For the text-containing cell, return its midpoint in (x, y) coordinate format. 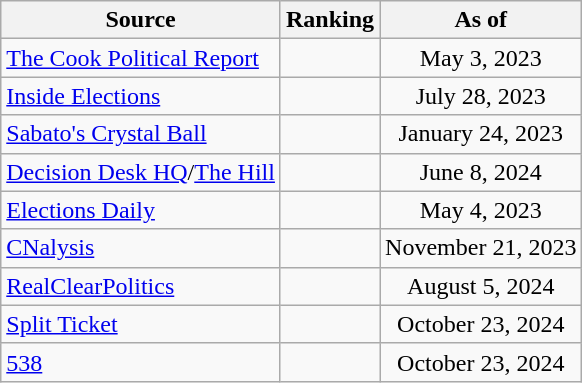
Split Ticket (141, 324)
The Cook Political Report (141, 58)
Sabato's Crystal Ball (141, 134)
January 24, 2023 (481, 134)
RealClearPolitics (141, 286)
Decision Desk HQ/The Hill (141, 172)
November 21, 2023 (481, 248)
Source (141, 20)
CNalysis (141, 248)
As of (481, 20)
June 8, 2024 (481, 172)
July 28, 2023 (481, 96)
Elections Daily (141, 210)
Inside Elections (141, 96)
August 5, 2024 (481, 286)
May 4, 2023 (481, 210)
Ranking (330, 20)
May 3, 2023 (481, 58)
538 (141, 362)
